Return the (X, Y) coordinate for the center point of the cell that contains the specified text.  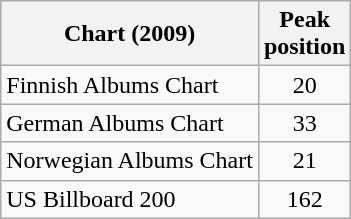
Norwegian Albums Chart (130, 161)
US Billboard 200 (130, 199)
33 (304, 123)
21 (304, 161)
20 (304, 85)
Peakposition (304, 34)
German Albums Chart (130, 123)
Chart (2009) (130, 34)
Finnish Albums Chart (130, 85)
162 (304, 199)
